From the cell containing the given text, extract its center point as [x, y] coordinate. 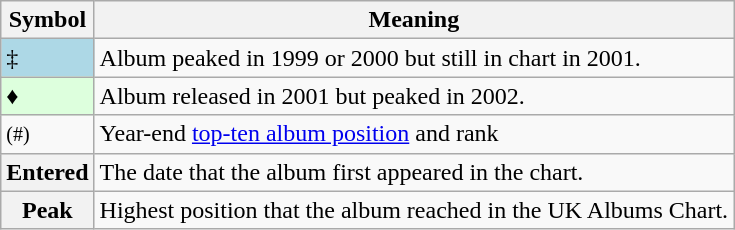
♦ [48, 96]
Year-end top-ten album position and rank [414, 134]
Symbol [48, 20]
Entered [48, 172]
Highest position that the album reached in the UK Albums Chart. [414, 210]
The date that the album first appeared in the chart. [414, 172]
Album released in 2001 but peaked in 2002. [414, 96]
Album peaked in 1999 or 2000 but still in chart in 2001. [414, 58]
Meaning [414, 20]
Peak [48, 210]
‡ [48, 58]
(#) [48, 134]
